Extract the (X, Y) coordinate from the center of the cell holding the provided text.  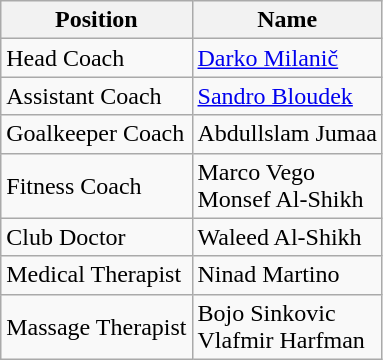
Massage Therapist (96, 326)
Bojo Sinkovic Vlafmir Harfman (287, 326)
Abdullslam Jumaa (287, 134)
Head Coach (96, 58)
Assistant Coach (96, 96)
Club Doctor (96, 237)
Darko Milanič (287, 58)
Goalkeeper Coach (96, 134)
Fitness Coach (96, 186)
Position (96, 20)
Name (287, 20)
Medical Therapist (96, 275)
Marco Vego Monsef Al-Shikh (287, 186)
Sandro Bloudek (287, 96)
Waleed Al-Shikh (287, 237)
Ninad Martino (287, 275)
